Capture the cell that displays the provided text and extract its [X, Y] central coordinate. 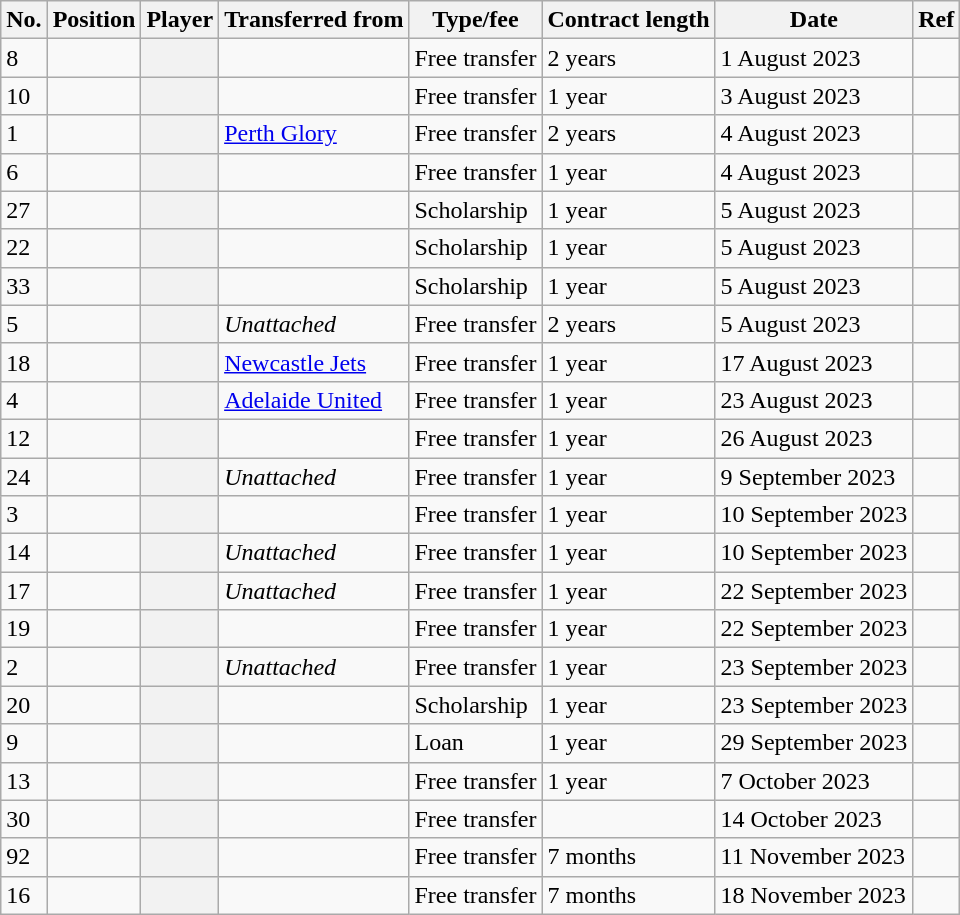
18 [24, 362]
13 [24, 781]
6 [24, 172]
11 November 2023 [814, 857]
Date [814, 20]
33 [24, 286]
26 August 2023 [814, 438]
Player [180, 20]
No. [24, 20]
27 [24, 210]
3 August 2023 [814, 96]
Type/fee [476, 20]
Loan [476, 743]
92 [24, 857]
12 [24, 438]
10 [24, 96]
3 [24, 515]
1 August 2023 [814, 58]
8 [24, 58]
14 October 2023 [814, 819]
4 [24, 400]
17 August 2023 [814, 362]
9 [24, 743]
29 September 2023 [814, 743]
Position [94, 20]
30 [24, 819]
16 [24, 895]
Adelaide United [314, 400]
9 September 2023 [814, 477]
Perth Glory [314, 134]
Contract length [628, 20]
17 [24, 591]
Newcastle Jets [314, 362]
5 [24, 324]
Transferred from [314, 20]
23 August 2023 [814, 400]
2 [24, 667]
Ref [936, 20]
19 [24, 629]
22 [24, 248]
7 October 2023 [814, 781]
20 [24, 705]
18 November 2023 [814, 895]
14 [24, 553]
24 [24, 477]
1 [24, 134]
